Find where the given text appears and provide that cell's center as (x, y) coordinate. 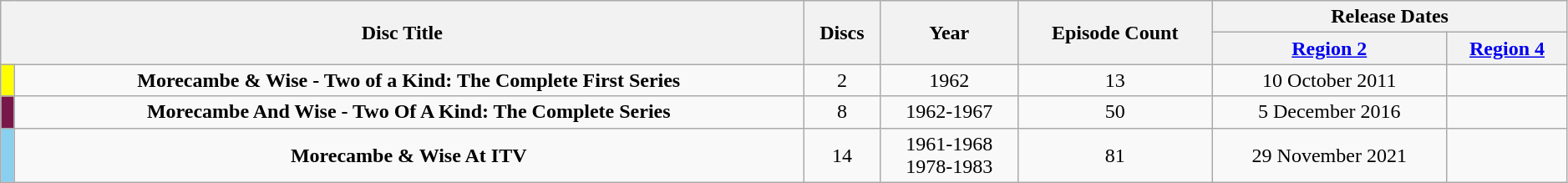
Discs (842, 33)
10 October 2011 (1330, 80)
Release Dates (1390, 17)
1961-19681978-1983 (949, 155)
Morecambe & Wise At ITV (409, 155)
Episode Count (1115, 33)
2 (842, 80)
Region 4 (1507, 48)
81 (1115, 155)
Morecambe & Wise - Two of a Kind: The Complete First Series (409, 80)
1962-1967 (949, 112)
1962 (949, 80)
29 November 2021 (1330, 155)
Year (949, 33)
50 (1115, 112)
13 (1115, 80)
8 (842, 112)
Region 2 (1330, 48)
Disc Title (403, 33)
Morecambe And Wise - Two Of A Kind: The Complete Series (409, 112)
5 December 2016 (1330, 112)
14 (842, 155)
